Pinpoint the cell where the given text exists, returning its (X, Y) midpoint coordinate. 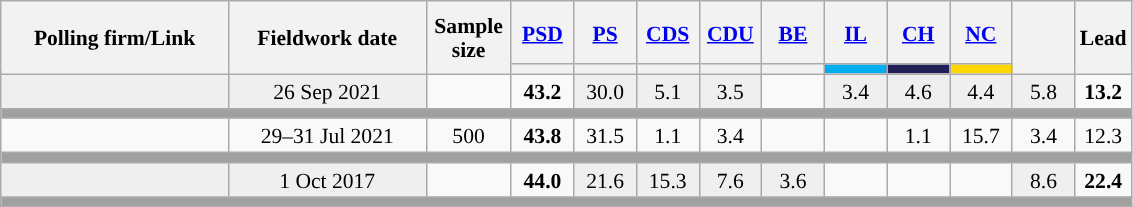
BE (794, 32)
Fieldwork date (327, 38)
PSD (542, 32)
43.2 (542, 91)
13.2 (1104, 91)
44.0 (542, 180)
15.3 (668, 180)
22.4 (1104, 180)
7.6 (730, 180)
26 Sep 2021 (327, 91)
Lead (1104, 38)
3.5 (730, 91)
5.8 (1044, 91)
Polling firm/Link (115, 38)
43.8 (542, 136)
CDS (668, 32)
8.6 (1044, 180)
IL (856, 32)
15.7 (982, 136)
PS (606, 32)
31.5 (606, 136)
4.6 (918, 91)
4.4 (982, 91)
Sample size (468, 38)
500 (468, 136)
12.3 (1104, 136)
3.6 (794, 180)
CH (918, 32)
1 Oct 2017 (327, 180)
21.6 (606, 180)
29–31 Jul 2021 (327, 136)
NC (982, 32)
CDU (730, 32)
5.1 (668, 91)
30.0 (606, 91)
